Search for the cell housing the specified text and yield its [x, y] center coordinate. 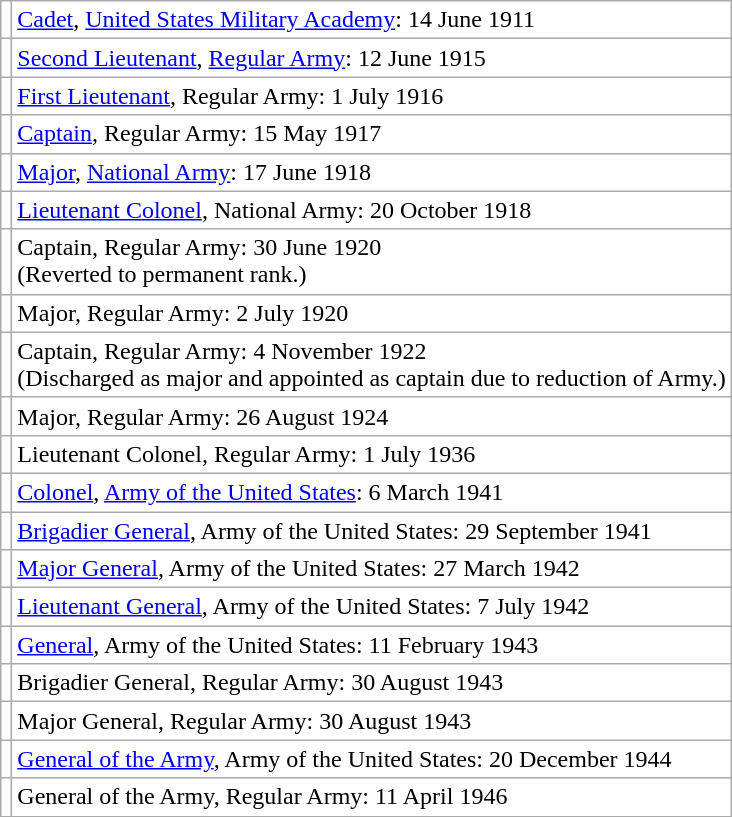
Captain, Regular Army: 15 May 1917 [372, 134]
Lieutenant General, Army of the United States: 7 July 1942 [372, 607]
Lieutenant Colonel, Regular Army: 1 July 1936 [372, 454]
Brigadier General, Army of the United States: 29 September 1941 [372, 531]
Cadet, United States Military Academy: 14 June 1911 [372, 20]
General of the Army, Regular Army: 11 April 1946 [372, 797]
Major, Regular Army: 26 August 1924 [372, 416]
Brigadier General, Regular Army: 30 August 1943 [372, 683]
Captain, Regular Army: 4 November 1922(Discharged as major and appointed as captain due to reduction of Army.) [372, 364]
Major, National Army: 17 June 1918 [372, 172]
Major General, Army of the United States: 27 March 1942 [372, 569]
Major General, Regular Army: 30 August 1943 [372, 721]
General of the Army, Army of the United States: 20 December 1944 [372, 759]
Major, Regular Army: 2 July 1920 [372, 313]
Captain, Regular Army: 30 June 1920(Reverted to permanent rank.) [372, 262]
First Lieutenant, Regular Army: 1 July 1916 [372, 96]
Second Lieutenant, Regular Army: 12 June 1915 [372, 58]
Lieutenant Colonel, National Army: 20 October 1918 [372, 210]
Colonel, Army of the United States: 6 March 1941 [372, 492]
General, Army of the United States: 11 February 1943 [372, 645]
